Determine the [X, Y] coordinate at the center of the cell enclosing the given text.  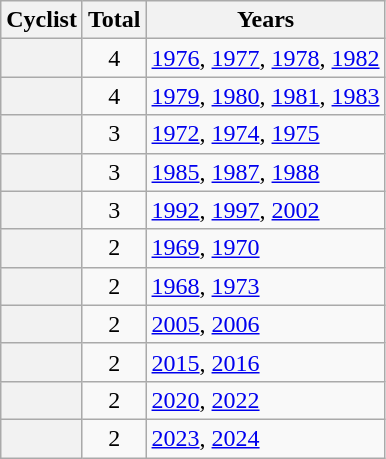
2023, 2024 [266, 438]
Cyclist [42, 20]
Years [266, 20]
1979, 1980, 1981, 1983 [266, 96]
1985, 1987, 1988 [266, 172]
2015, 2016 [266, 362]
1968, 1973 [266, 286]
1992, 1997, 2002 [266, 210]
1972, 1974, 1975 [266, 134]
1976, 1977, 1978, 1982 [266, 58]
1969, 1970 [266, 248]
Total [114, 20]
2020, 2022 [266, 400]
2005, 2006 [266, 324]
